Find where the given text appears and provide that cell's center as (X, Y) coordinate. 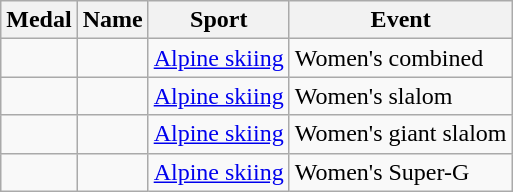
Women's combined (400, 58)
Event (400, 20)
Medal (39, 20)
Women's Super-G (400, 172)
Women's slalom (400, 96)
Name (112, 20)
Sport (218, 20)
Women's giant slalom (400, 134)
